For the text-containing cell, return its midpoint in (X, Y) coordinate format. 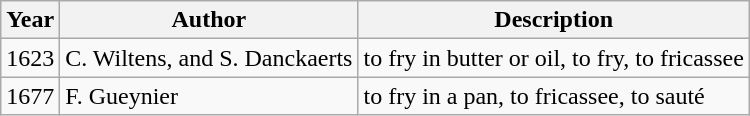
Year (30, 20)
C. Wiltens, and S. Danckaerts (209, 58)
1677 (30, 96)
Author (209, 20)
to fry in a pan, to fricassee, to sauté (554, 96)
F. Gueynier (209, 96)
to fry in butter or oil, to fry, to fricassee (554, 58)
1623 (30, 58)
Description (554, 20)
